Capture the cell that displays the provided text and extract its (X, Y) central coordinate. 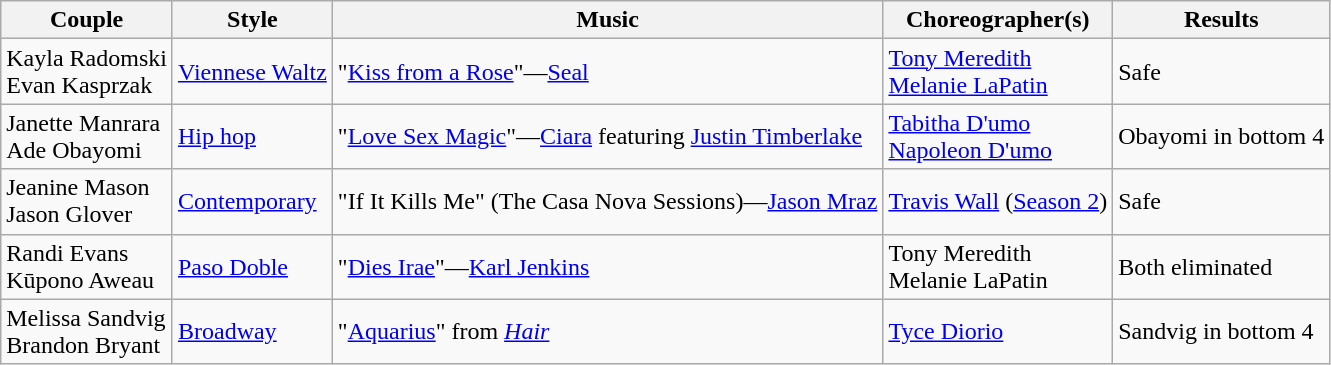
Both eliminated (1222, 266)
Paso Doble (252, 266)
"If It Kills Me" (The Casa Nova Sessions)—Jason Mraz (608, 202)
Melissa SandvigBrandon Bryant (87, 332)
Sandvig in bottom 4 (1222, 332)
Obayomi in bottom 4 (1222, 136)
Broadway (252, 332)
"Love Sex Magic"—Ciara featuring Justin Timberlake (608, 136)
Tabitha D'umoNapoleon D'umo (998, 136)
Travis Wall (Season 2) (998, 202)
"Aquarius" from Hair (608, 332)
Kayla RadomskiEvan Kasprzak (87, 72)
Music (608, 20)
Hip hop (252, 136)
Viennese Waltz (252, 72)
Janette ManraraAde Obayomi (87, 136)
Randi EvansKūpono Aweau (87, 266)
Results (1222, 20)
Tyce Diorio (998, 332)
"Dies Irae"—Karl Jenkins (608, 266)
Jeanine MasonJason Glover (87, 202)
"Kiss from a Rose"—Seal (608, 72)
Style (252, 20)
Contemporary (252, 202)
Couple (87, 20)
Choreographer(s) (998, 20)
